Identify which cell holds the provided text, then report its (X, Y) central coordinate. 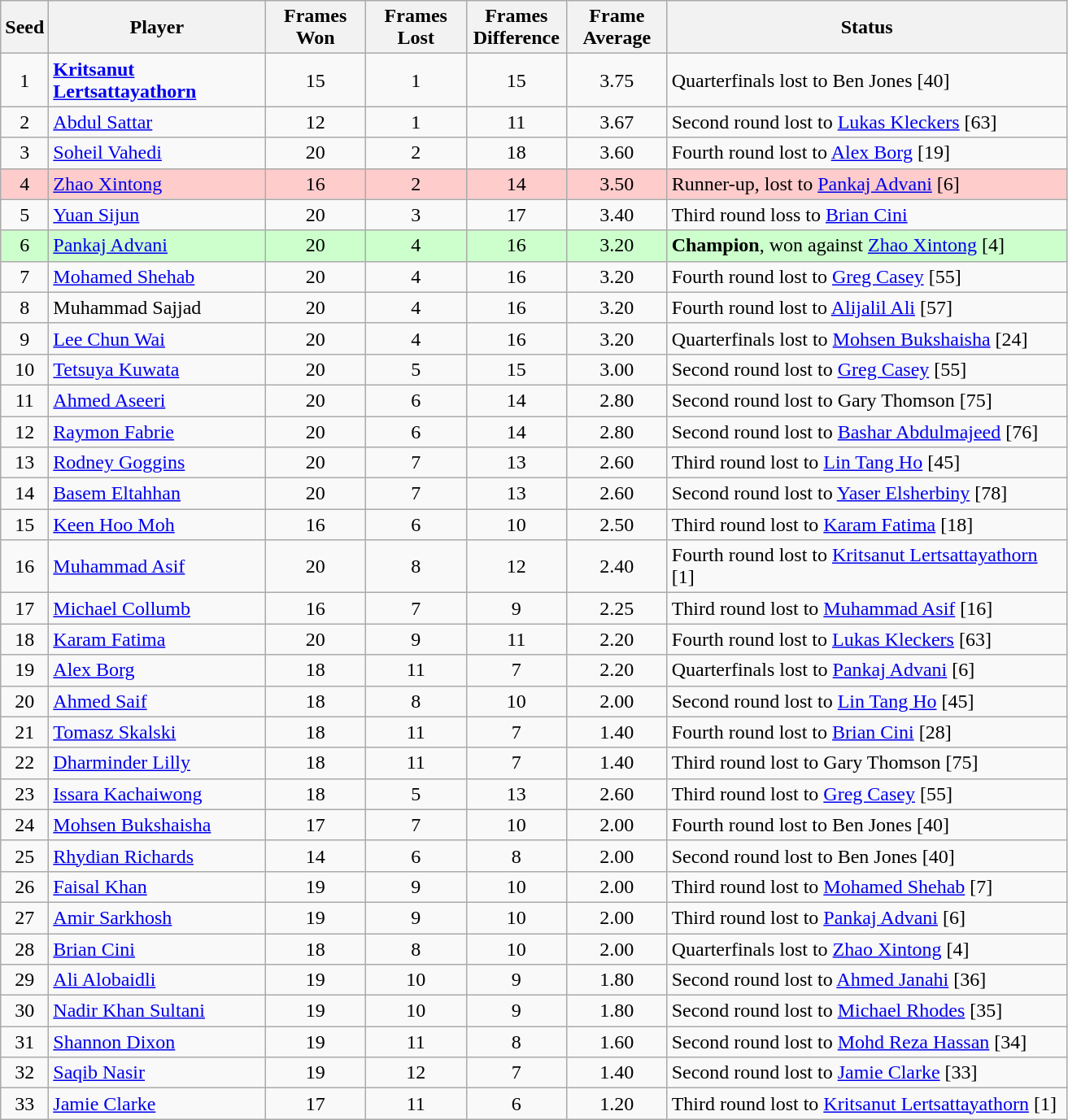
Seed (24, 28)
Frames Lost (416, 28)
25 (24, 856)
Second round lost to Yaser Elsherbiny [78] (867, 494)
Champion, won against Zhao Xintong [4] (867, 246)
Fourth round lost to Kritsanut Lertsattayathorn [1] (867, 566)
Third round lost to Karam Fatima [18] (867, 525)
Dharminder Lilly (157, 763)
Third round lost to Gary Thomson [75] (867, 763)
Second round lost to Ben Jones [40] (867, 856)
Ahmed Saif (157, 701)
Second round lost to Lukas Kleckers [63] (867, 122)
Mohamed Shehab (157, 277)
22 (24, 763)
Brian Cini (157, 949)
3.75 (617, 80)
27 (24, 917)
Tetsuya Kuwata (157, 369)
Mohsen Bukshaisha (157, 825)
Ali Alobaidli (157, 980)
Third round loss to Brian Cini (867, 215)
Second round lost to Bashar Abdulmajeed [76] (867, 432)
3.40 (617, 215)
Jamie Clarke (157, 1104)
Second round lost to Gary Thomson [75] (867, 400)
33 (24, 1104)
Abdul Sattar (157, 122)
Keen Hoo Moh (157, 525)
Quarterfinals lost to Mohsen Bukshaisha [24] (867, 338)
Karam Fatima (157, 639)
Muhammad Asif (157, 566)
Fourth round lost to Lukas Kleckers [63] (867, 639)
Fourth round lost to Brian Cini [28] (867, 732)
31 (24, 1042)
Frames Won (316, 28)
Ahmed Aseeri (157, 400)
Amir Sarkhosh (157, 917)
2.40 (617, 566)
Rodney Goggins (157, 463)
30 (24, 1011)
Second round lost to Mohd Reza Hassan [34] (867, 1042)
Alex Borg (157, 670)
1.20 (617, 1104)
Saqib Nasir (157, 1073)
3.00 (617, 369)
Issara Kachaiwong (157, 794)
3.60 (617, 153)
Fourth round lost to Ben Jones [40] (867, 825)
Second round lost to Lin Tang Ho [45] (867, 701)
Second round lost to Greg Casey [55] (867, 369)
Rhydian Richards (157, 856)
Pankaj Advani (157, 246)
2.50 (617, 525)
Kritsanut Lertsattayathorn (157, 80)
Quarterfinals lost to Zhao Xintong [4] (867, 949)
Lee Chun Wai (157, 338)
Player (157, 28)
Quarterfinals lost to Ben Jones [40] (867, 80)
Zhao Xintong (157, 184)
Second round lost to Ahmed Janahi [36] (867, 980)
Fourth round lost to Greg Casey [55] (867, 277)
Nadir Khan Sultani (157, 1011)
Tomasz Skalski (157, 732)
24 (24, 825)
Soheil Vahedi (157, 153)
Runner-up, lost to Pankaj Advani [6] (867, 184)
Basem Eltahhan (157, 494)
23 (24, 794)
Raymon Fabrie (157, 432)
1.60 (617, 1042)
Second round lost to Michael Rhodes [35] (867, 1011)
Yuan Sijun (157, 215)
Third round lost to Mohamed Shehab [7] (867, 887)
Frames Difference (517, 28)
Shannon Dixon (157, 1042)
Third round lost to Lin Tang Ho [45] (867, 463)
Third round lost to Kritsanut Lertsattayathorn [1] (867, 1104)
28 (24, 949)
Fourth round lost to Alex Borg [19] (867, 153)
3.67 (617, 122)
Faisal Khan (157, 887)
Third round lost to Greg Casey [55] (867, 794)
Frame Average (617, 28)
Second round lost to Jamie Clarke [33] (867, 1073)
Third round lost to Muhammad Asif [16] (867, 608)
21 (24, 732)
Status (867, 28)
26 (24, 887)
3.50 (617, 184)
Muhammad Sajjad (157, 307)
Fourth round lost to Alijalil Ali [57] (867, 307)
Third round lost to Pankaj Advani [6] (867, 917)
Quarterfinals lost to Pankaj Advani [6] (867, 670)
Michael Collumb (157, 608)
2.25 (617, 608)
32 (24, 1073)
29 (24, 980)
